Capture the cell that displays the provided text and extract its (X, Y) central coordinate. 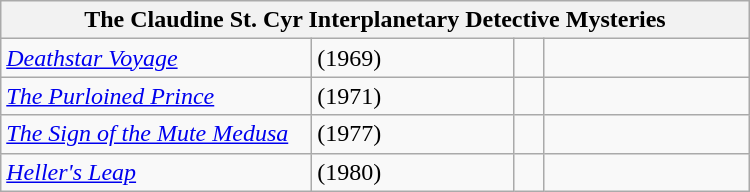
Deathstar Voyage (156, 58)
(1969) (413, 58)
Heller's Leap (156, 172)
The Claudine St. Cyr Interplanetary Detective Mysteries (375, 20)
(1977) (413, 134)
The Purloined Prince (156, 96)
(1971) (413, 96)
The Sign of the Mute Medusa (156, 134)
(1980) (413, 172)
